Extract the [x, y] coordinate from the center of the cell holding the provided text.  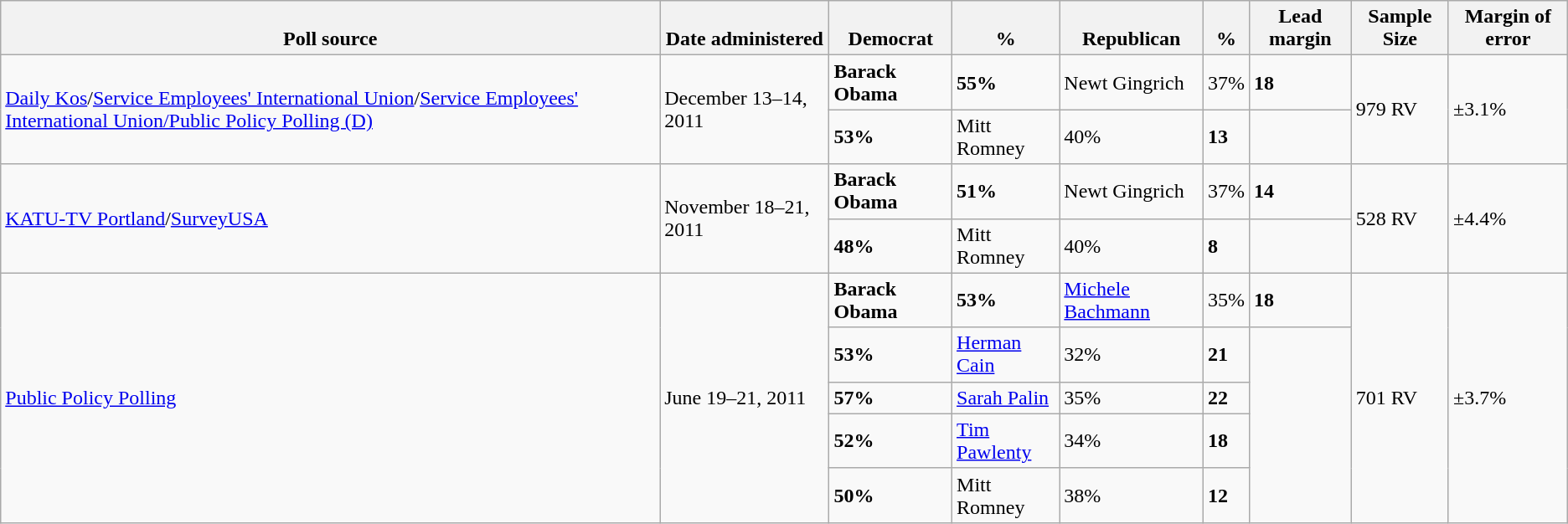
979 RV [1400, 110]
57% [891, 398]
34% [1132, 440]
Herman Cain [1006, 355]
Poll source [330, 28]
Date administered [745, 28]
Margin of error [1508, 28]
22 [1226, 398]
Republican [1132, 28]
±3.1% [1508, 110]
52% [891, 440]
KATU-TV Portland/SurveyUSA [330, 218]
Tim Pawlenty [1006, 440]
November 18–21, 2011 [745, 218]
December 13–14, 2011 [745, 110]
Sample Size [1400, 28]
32% [1132, 355]
21 [1226, 355]
Democrat [891, 28]
12 [1226, 496]
528 RV [1400, 218]
Public Policy Polling [330, 398]
14 [1301, 191]
±3.7% [1508, 398]
50% [891, 496]
13 [1226, 137]
48% [891, 246]
Sarah Palin [1006, 398]
June 19–21, 2011 [745, 398]
Michele Bachmann [1132, 300]
701 RV [1400, 398]
38% [1132, 496]
Daily Kos/Service Employees' International Union/Service Employees' International Union/Public Policy Polling (D) [330, 110]
Lead margin [1301, 28]
51% [1006, 191]
±4.4% [1508, 218]
8 [1226, 246]
55% [1006, 82]
